Provide the (X, Y) coordinate of the cell's center where the given text is located.  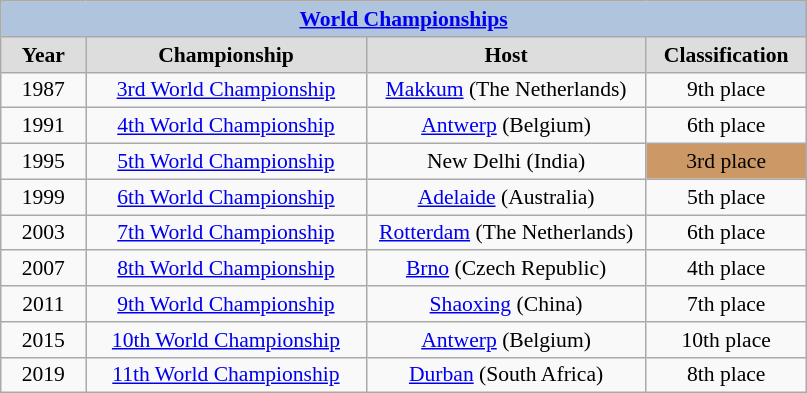
Durban (South Africa) (506, 375)
3rd World Championship (226, 90)
Host (506, 55)
2007 (44, 269)
Championship (226, 55)
Brno (Czech Republic) (506, 269)
Adelaide (Australia) (506, 197)
7th World Championship (226, 233)
3rd place (726, 162)
4th place (726, 269)
2003 (44, 233)
New Delhi (India) (506, 162)
11th World Championship (226, 375)
10th World Championship (226, 340)
7th place (726, 304)
Year (44, 55)
Classification (726, 55)
2011 (44, 304)
5th place (726, 197)
2015 (44, 340)
8th World Championship (226, 269)
Makkum (The Netherlands) (506, 90)
9th World Championship (226, 304)
1987 (44, 90)
6th World Championship (226, 197)
1999 (44, 197)
1995 (44, 162)
5th World Championship (226, 162)
Shaoxing (China) (506, 304)
Rotterdam (The Netherlands) (506, 233)
1991 (44, 126)
2019 (44, 375)
8th place (726, 375)
4th World Championship (226, 126)
9th place (726, 90)
10th place (726, 340)
World Championships (404, 19)
